Scan for the cell matching the given text and deliver its (x, y) coordinate at center. 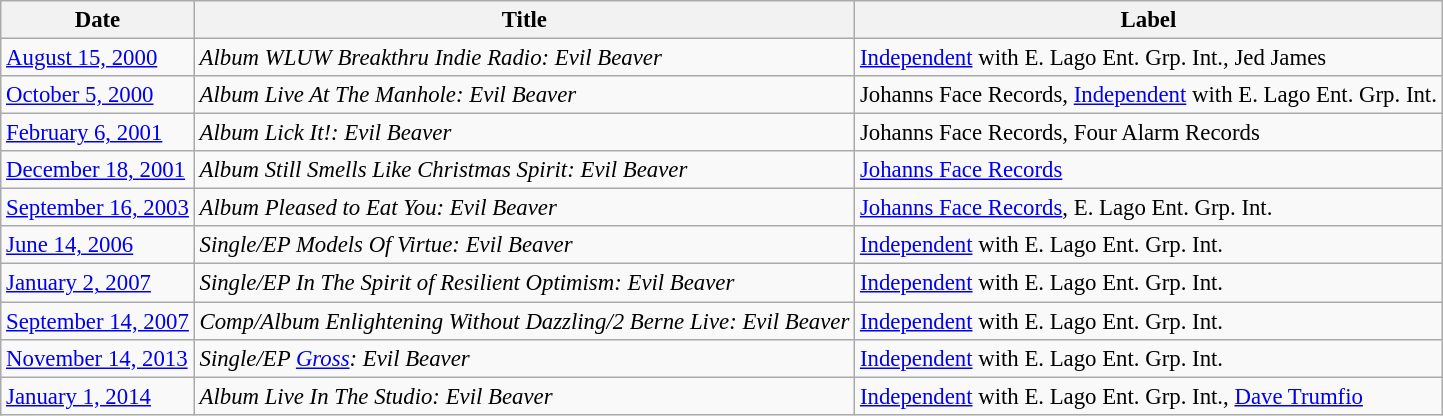
January 2, 2007 (98, 283)
Single/EP Gross: Evil Beaver (524, 358)
Album WLUW Breakthru Indie Radio: Evil Beaver (524, 58)
January 1, 2014 (98, 396)
Independent with E. Lago Ent. Grp. Int., Jed James (1149, 58)
Single/EP In The Spirit of Resilient Optimism: Evil Beaver (524, 283)
Date (98, 20)
Album Lick It!: Evil Beaver (524, 133)
Comp/Album Enlightening Without Dazzling/2 Berne Live: Evil Beaver (524, 321)
Album Live In The Studio: Evil Beaver (524, 396)
October 5, 2000 (98, 95)
Title (524, 20)
June 14, 2006 (98, 245)
Single/EP Models Of Virtue: Evil Beaver (524, 245)
Independent with E. Lago Ent. Grp. Int., Dave Trumfio (1149, 396)
Johanns Face Records, Independent with E. Lago Ent. Grp. Int. (1149, 95)
Album Live At The Manhole: Evil Beaver (524, 95)
September 16, 2003 (98, 208)
September 14, 2007 (98, 321)
Label (1149, 20)
Johanns Face Records (1149, 170)
Album Still Smells Like Christmas Spirit: Evil Beaver (524, 170)
February 6, 2001 (98, 133)
November 14, 2013 (98, 358)
August 15, 2000 (98, 58)
Album Pleased to Eat You: Evil Beaver (524, 208)
Johanns Face Records, E. Lago Ent. Grp. Int. (1149, 208)
Johanns Face Records, Four Alarm Records (1149, 133)
December 18, 2001 (98, 170)
